Search for the cell housing the specified text and yield its (x, y) center coordinate. 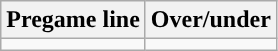
Pregame line (74, 20)
Over/under (210, 20)
